Scan for the cell matching the given text and deliver its (X, Y) coordinate at center. 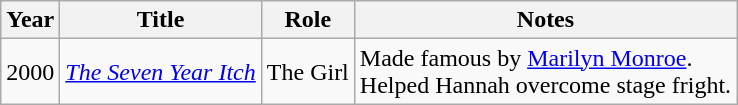
2000 (30, 72)
Title (160, 20)
Made famous by Marilyn Monroe.Helped Hannah overcome stage fright. (545, 72)
The Girl (308, 72)
Role (308, 20)
Year (30, 20)
Notes (545, 20)
The Seven Year Itch (160, 72)
